Output the (x, y) coordinate of the center of the cell containing the given text.  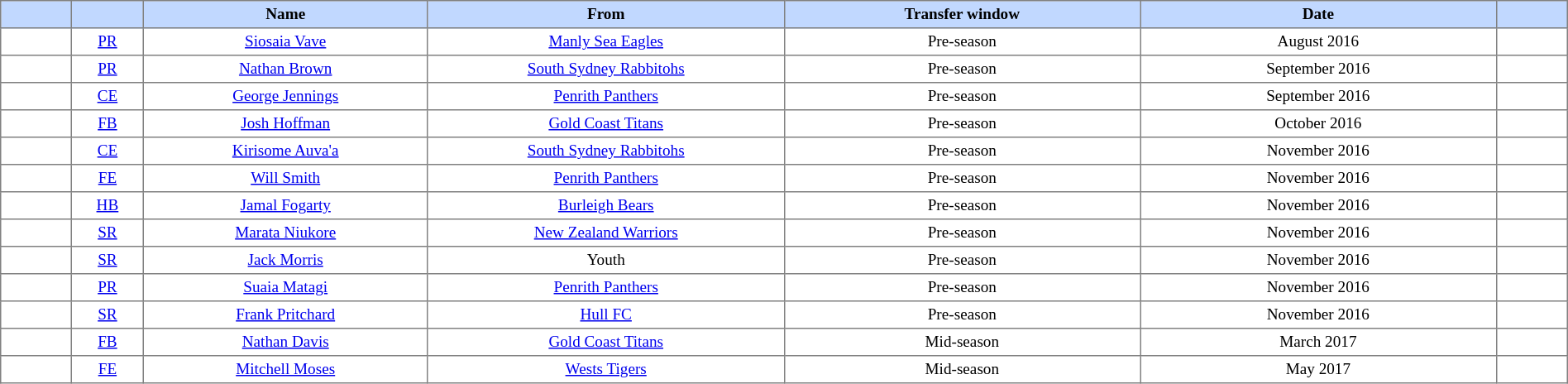
Will Smith (285, 179)
Youth (605, 260)
George Jennings (285, 96)
Jamal Fogarty (285, 205)
Nathan Brown (285, 70)
New Zealand Warriors (605, 233)
October 2016 (1318, 124)
Siosaia Vave (285, 41)
Frank Pritchard (285, 314)
Mitchell Moses (285, 369)
Suaia Matagi (285, 288)
Jack Morris (285, 260)
From (605, 15)
Date (1318, 15)
Name (285, 15)
Hull FC (605, 314)
August 2016 (1318, 41)
Kirisome Auva'a (285, 151)
HB (108, 205)
Burleigh Bears (605, 205)
Transfer window (963, 15)
Manly Sea Eagles (605, 41)
March 2017 (1318, 343)
Marata Niukore (285, 233)
Josh Hoffman (285, 124)
Nathan Davis (285, 343)
Wests Tigers (605, 369)
May 2017 (1318, 369)
